Return [x, y] of the center of cell containing provided text 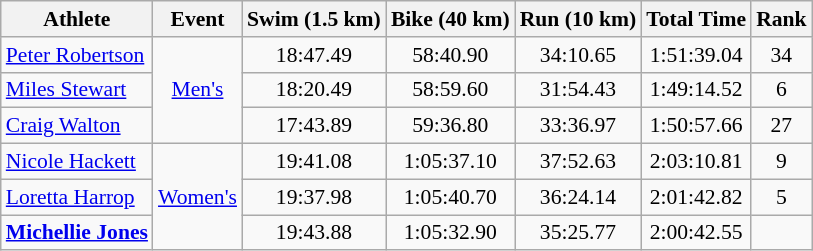
34 [782, 55]
1:51:39.04 [696, 55]
Total Time [696, 19]
Swim (1.5 km) [314, 19]
Nicole Hackett [77, 162]
Women's [198, 198]
17:43.89 [314, 126]
Loretta Harrop [77, 197]
1:49:14.52 [696, 90]
9 [782, 162]
Craig Walton [77, 126]
2:01:42.82 [696, 197]
37:52.63 [578, 162]
1:50:57.66 [696, 126]
Peter Robertson [77, 55]
Men's [198, 90]
Athlete [77, 19]
59:36.80 [450, 126]
34:10.65 [578, 55]
Run (10 km) [578, 19]
35:25.77 [578, 233]
33:36.97 [578, 126]
58:59.60 [450, 90]
Rank [782, 19]
58:40.90 [450, 55]
Miles Stewart [77, 90]
2:00:42.55 [696, 233]
1:05:40.70 [450, 197]
27 [782, 126]
36:24.14 [578, 197]
Bike (40 km) [450, 19]
Michellie Jones [77, 233]
19:43.88 [314, 233]
1:05:32.90 [450, 233]
18:20.49 [314, 90]
19:37.98 [314, 197]
19:41.08 [314, 162]
6 [782, 90]
2:03:10.81 [696, 162]
31:54.43 [578, 90]
5 [782, 197]
Event [198, 19]
1:05:37.10 [450, 162]
18:47.49 [314, 55]
